From the cell containing the given text, extract its center point as (X, Y) coordinate. 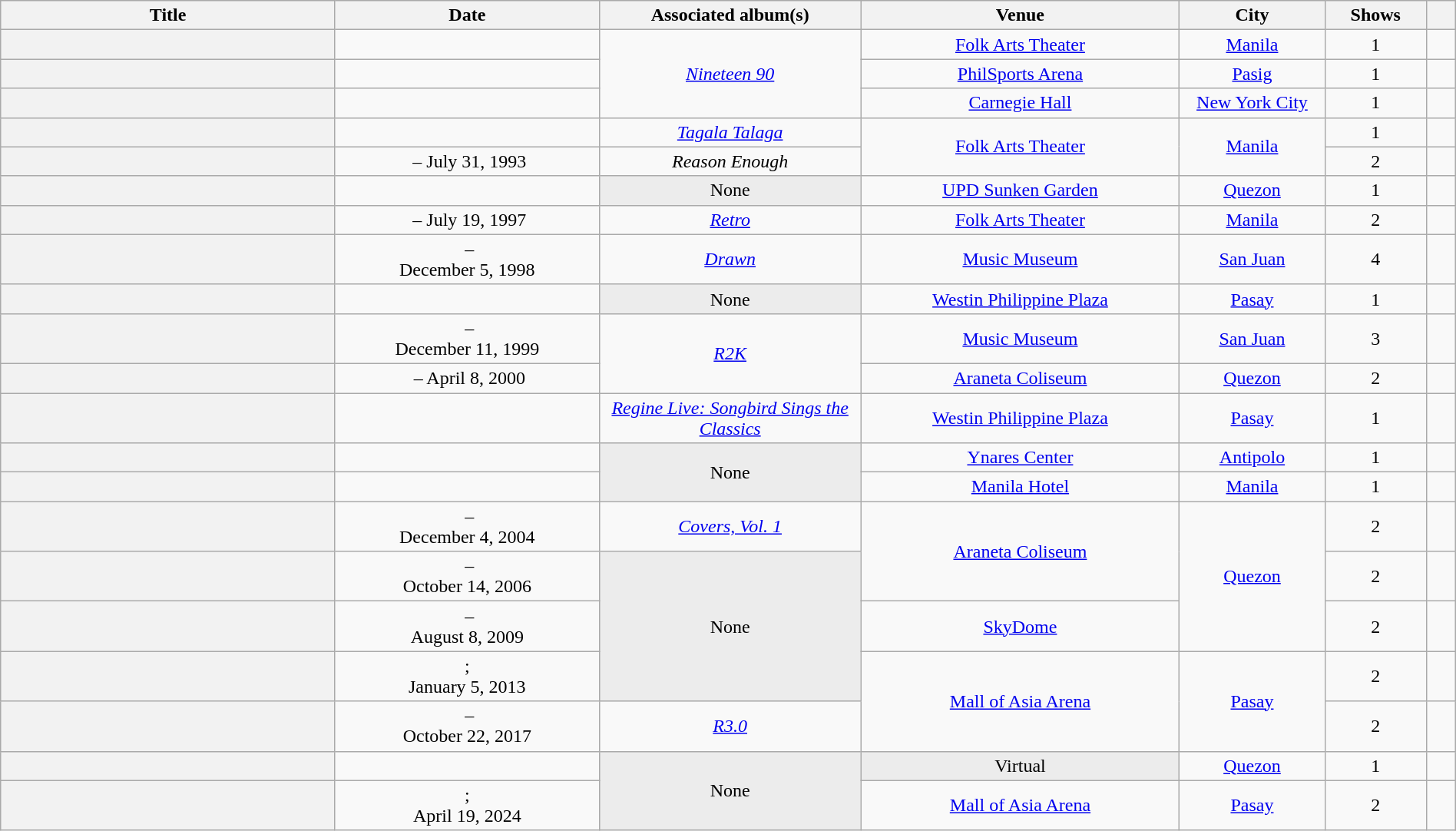
Title (168, 15)
SkyDome (1020, 627)
Pasig (1252, 74)
– July 31, 1993 (467, 161)
Antipolo (1252, 458)
Regine Live: Songbird Sings the Classics (730, 418)
Manila Hotel (1020, 487)
–December 11, 1999 (467, 338)
4 (1375, 260)
;April 19, 2024 (467, 805)
Associated album(s) (730, 15)
UPD Sunken Garden (1020, 190)
– April 8, 2000 (467, 378)
Ynares Center (1020, 458)
R3.0 (730, 727)
New York City (1252, 103)
–December 4, 2004 (467, 527)
Covers, Vol. 1 (730, 527)
–August 8, 2009 (467, 627)
3 (1375, 338)
PhilSports Arena (1020, 74)
Shows (1375, 15)
– July 19, 1997 (467, 220)
Virtual (1020, 766)
Tagala Talaga (730, 132)
Retro (730, 220)
–October 14, 2006 (467, 576)
Drawn (730, 260)
–December 5, 1998 (467, 260)
;January 5, 2013 (467, 676)
Venue (1020, 15)
Reason Enough (730, 161)
Nineteen 90 (730, 74)
Date (467, 15)
Carnegie Hall (1020, 103)
–October 22, 2017 (467, 727)
R2K (730, 353)
City (1252, 15)
